Output the (X, Y) coordinate of the center of the cell containing the given text.  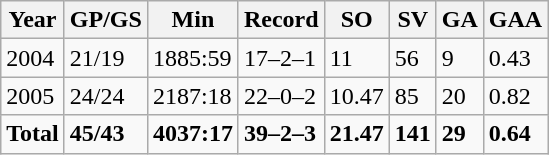
2005 (33, 96)
29 (460, 134)
2004 (33, 58)
21.47 (356, 134)
4037:17 (192, 134)
45/43 (106, 134)
141 (412, 134)
17–2–1 (281, 58)
11 (356, 58)
GP/GS (106, 20)
9 (460, 58)
SO (356, 20)
24/24 (106, 96)
21/19 (106, 58)
0.43 (515, 58)
85 (412, 96)
Min (192, 20)
22–0–2 (281, 96)
SV (412, 20)
Year (33, 20)
20 (460, 96)
GAA (515, 20)
39–2–3 (281, 134)
Total (33, 134)
GA (460, 20)
0.64 (515, 134)
10.47 (356, 96)
Record (281, 20)
0.82 (515, 96)
2187:18 (192, 96)
1885:59 (192, 58)
56 (412, 58)
